From the cell containing the given text, extract its center point as (x, y) coordinate. 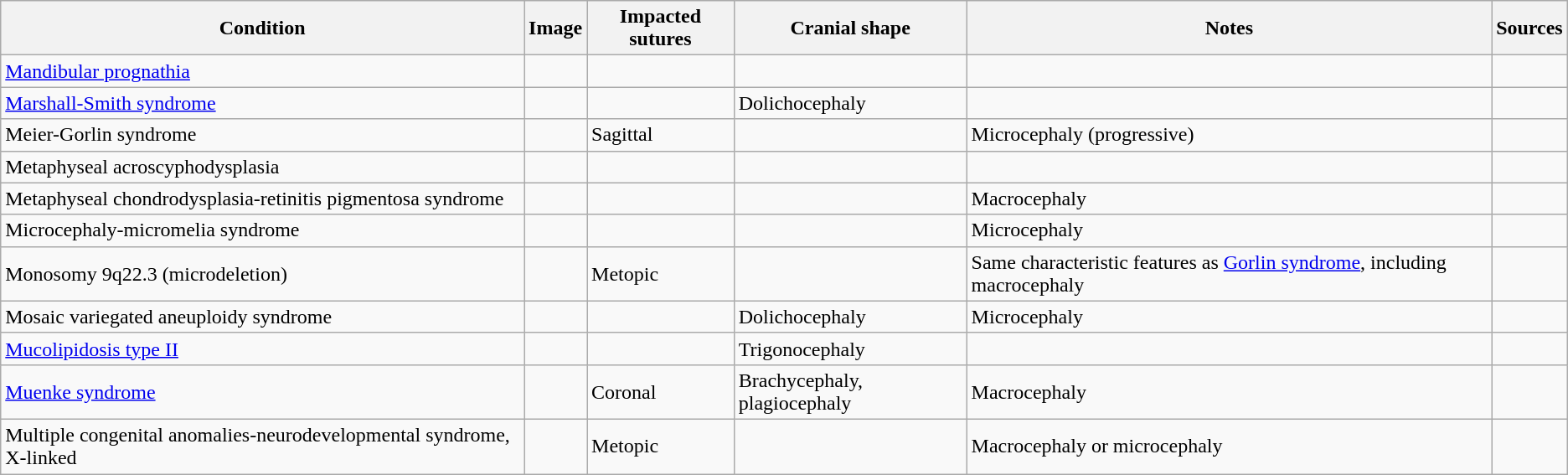
Same characteristic features as Gorlin syndrome, including macrocephaly (1230, 273)
Microcephaly (progressive) (1230, 135)
Image (556, 28)
Macrocephaly or microcephaly (1230, 446)
Metaphyseal chondrodysplasia-retinitis pigmentosa syndrome (263, 199)
Sagittal (661, 135)
Microcephaly-micromelia syndrome (263, 230)
Mosaic variegated aneuploidy syndrome (263, 317)
Brachycephaly, plagiocephaly (850, 392)
Notes (1230, 28)
Muenke syndrome (263, 392)
Impacted sutures (661, 28)
Coronal (661, 392)
Mucolipidosis type II (263, 349)
Metaphyseal acroscyphodysplasia (263, 167)
Multiple congenital anomalies-neurodevelopmental syndrome, X-linked (263, 446)
Sources (1529, 28)
Cranial shape (850, 28)
Marshall-Smith syndrome (263, 103)
Trigonocephaly (850, 349)
Mandibular prognathia (263, 71)
Meier-Gorlin syndrome (263, 135)
Condition (263, 28)
Monosomy 9q22.3 (microdeletion) (263, 273)
